Provide the [x, y] coordinate of the cell's center where the given text is located.  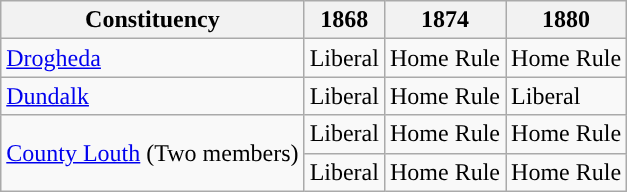
Constituency [152, 20]
Dundalk [152, 96]
1880 [566, 20]
1874 [444, 20]
Drogheda [152, 58]
County Louth (Two members) [152, 153]
1868 [344, 20]
